Determine the (x, y) coordinate at the center of the cell enclosing the given text.  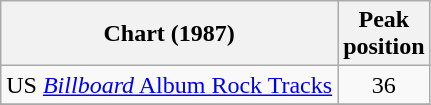
36 (384, 85)
Chart (1987) (170, 34)
Peakposition (384, 34)
US Billboard Album Rock Tracks (170, 85)
